For the text-containing cell, return its midpoint in (x, y) coordinate format. 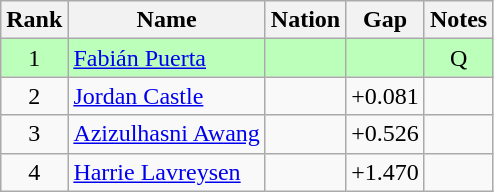
Gap (386, 20)
Name (166, 20)
Q (458, 58)
1 (34, 58)
Jordan Castle (166, 96)
+0.526 (386, 134)
Fabián Puerta (166, 58)
4 (34, 172)
Nation (305, 20)
3 (34, 134)
Azizulhasni Awang (166, 134)
Notes (458, 20)
+0.081 (386, 96)
+1.470 (386, 172)
Harrie Lavreysen (166, 172)
Rank (34, 20)
2 (34, 96)
